Pinpoint the cell where the given text exists, returning its (X, Y) midpoint coordinate. 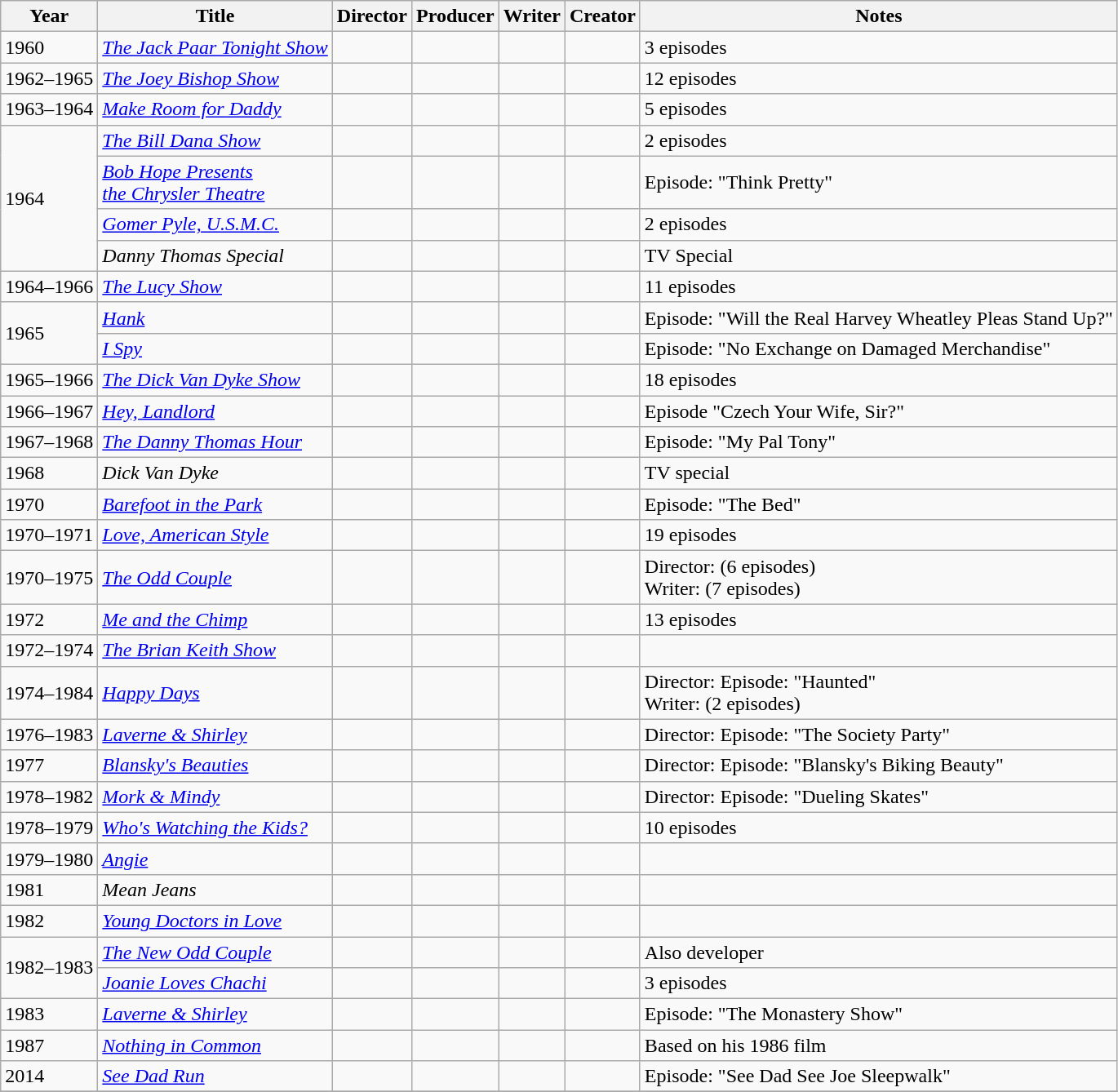
Episode: "Think Pretty" (878, 183)
1970–1975 (49, 578)
Episode: "No Exchange on Damaged Merchandise" (878, 348)
1983 (49, 1014)
1979–1980 (49, 859)
See Dad Run (215, 1076)
18 episodes (878, 380)
Notes (878, 16)
Director: Episode: "The Society Party" (878, 735)
Creator (602, 16)
19 episodes (878, 535)
The New Odd Couple (215, 952)
2014 (49, 1076)
1978–1982 (49, 797)
1982–1983 (49, 968)
Writer (532, 16)
Director: Episode: "Blansky's Biking Beauty" (878, 766)
Title (215, 16)
12 episodes (878, 78)
1964 (49, 198)
Director: Episode: "Haunted"Writer: (2 episodes) (878, 692)
The Bill Dana Show (215, 140)
Blansky's Beauties (215, 766)
Director: (6 episodes)Writer: (7 episodes) (878, 578)
Year (49, 16)
10 episodes (878, 828)
Nothing in Common (215, 1045)
Joanie Loves Chachi (215, 983)
Also developer (878, 952)
Director: Episode: "Dueling Skates" (878, 797)
1968 (49, 473)
The Odd Couple (215, 578)
Producer (455, 16)
Mean Jeans (215, 890)
Bob Hope Presentsthe Chrysler Theatre (215, 183)
1981 (49, 890)
Hank (215, 317)
I Spy (215, 348)
Young Doctors in Love (215, 921)
Make Room for Daddy (215, 109)
The Brian Keith Show (215, 650)
The Danny Thomas Hour (215, 442)
13 episodes (878, 619)
Episode: "See Dad See Joe Sleepwalk" (878, 1076)
11 episodes (878, 286)
The Dick Van Dyke Show (215, 380)
1967–1968 (49, 442)
1965 (49, 333)
The Joey Bishop Show (215, 78)
TV special (878, 473)
Based on his 1986 film (878, 1045)
Angie (215, 859)
1970–1971 (49, 535)
1965–1966 (49, 380)
Episode: "My Pal Tony" (878, 442)
Episode: "The Bed" (878, 504)
Danny Thomas Special (215, 255)
5 episodes (878, 109)
Who's Watching the Kids? (215, 828)
1964–1966 (49, 286)
Dick Van Dyke (215, 473)
Hey, Landlord (215, 411)
1970 (49, 504)
1972–1974 (49, 650)
The Jack Paar Tonight Show (215, 47)
1987 (49, 1045)
1972 (49, 619)
1966–1967 (49, 411)
The Lucy Show (215, 286)
1977 (49, 766)
Episode "Czech Your Wife, Sir?" (878, 411)
1978–1979 (49, 828)
TV Special (878, 255)
Love, American Style (215, 535)
Happy Days (215, 692)
1982 (49, 921)
1974–1984 (49, 692)
1976–1983 (49, 735)
Me and the Chimp (215, 619)
Gomer Pyle, U.S.M.C. (215, 224)
1963–1964 (49, 109)
Director (372, 16)
1962–1965 (49, 78)
Episode: "Will the Real Harvey Wheatley Pleas Stand Up?" (878, 317)
1960 (49, 47)
Episode: "The Monastery Show" (878, 1014)
Mork & Mindy (215, 797)
Barefoot in the Park (215, 504)
